Pinpoint the cell where the given text exists, returning its [x, y] midpoint coordinate. 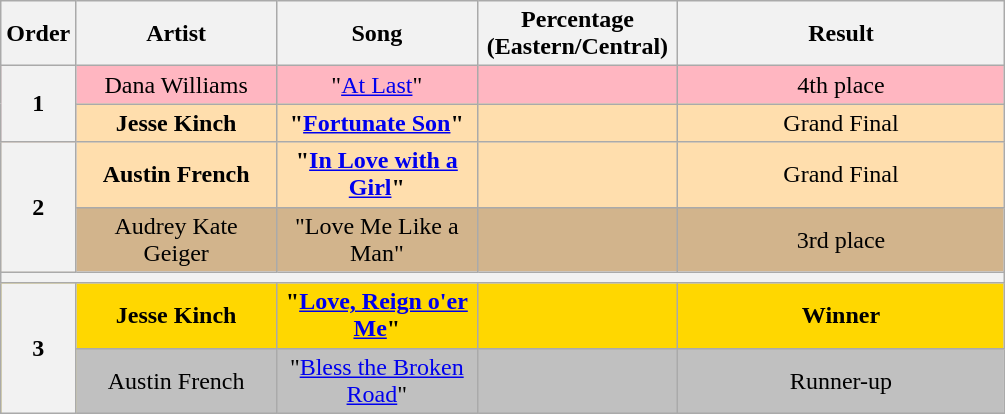
Dana Williams [176, 85]
"Fortunate Son" [376, 123]
"At Last" [376, 85]
"In Love with a Girl" [376, 174]
Song [376, 34]
4th place [841, 85]
Artist [176, 34]
Winner [841, 316]
1 [38, 104]
3 [38, 348]
Order [38, 34]
Audrey Kate Geiger [176, 240]
Result [841, 34]
2 [38, 207]
Runner-up [841, 380]
"Love, Reign o'er Me" [376, 316]
3rd place [841, 240]
"Bless the Broken Road" [376, 380]
"Love Me Like a Man" [376, 240]
Percentage (Eastern/Central) [578, 34]
